Capture the cell that displays the provided text and extract its (x, y) central coordinate. 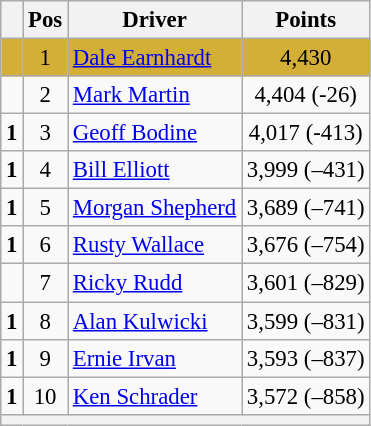
Rusty Wallace (155, 245)
Mark Martin (155, 95)
8 (46, 321)
Pos (46, 20)
5 (46, 208)
Bill Elliott (155, 170)
Geoff Bodine (155, 133)
4,017 (-413) (306, 133)
7 (46, 283)
3,601 (–829) (306, 283)
9 (46, 358)
4 (46, 170)
Ken Schrader (155, 396)
4,430 (306, 58)
3,689 (–741) (306, 208)
6 (46, 245)
2 (46, 95)
Driver (155, 20)
Ernie Irvan (155, 358)
3,599 (–831) (306, 321)
3 (46, 133)
Ricky Rudd (155, 283)
3,572 (–858) (306, 396)
3,999 (–431) (306, 170)
Points (306, 20)
Alan Kulwicki (155, 321)
Morgan Shepherd (155, 208)
3,676 (–754) (306, 245)
Dale Earnhardt (155, 58)
10 (46, 396)
4,404 (-26) (306, 95)
3,593 (–837) (306, 358)
